Identify which cell holds the provided text, then report its [x, y] central coordinate. 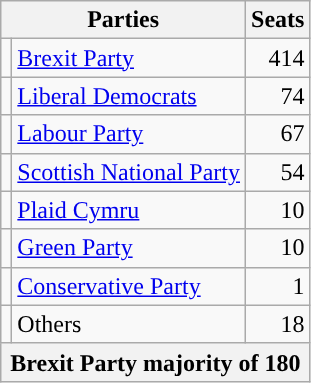
Plaid Cymru [129, 210]
Liberal Democrats [129, 96]
Brexit Party majority of 180 [156, 362]
Scottish National Party [129, 172]
414 [278, 58]
74 [278, 96]
Brexit Party [129, 58]
Labour Party [129, 134]
Green Party [129, 248]
Parties [124, 20]
1 [278, 286]
18 [278, 324]
Conservative Party [129, 286]
67 [278, 134]
Others [129, 324]
Seats [278, 20]
54 [278, 172]
